Pinpoint the cell where the given text exists, returning its [X, Y] midpoint coordinate. 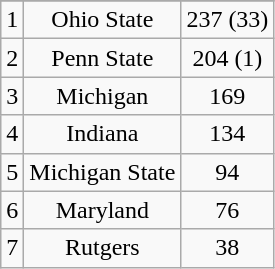
5 [12, 172]
3 [12, 96]
2 [12, 58]
134 [228, 134]
Rutgers [102, 248]
237 (33) [228, 20]
Indiana [102, 134]
Ohio State [102, 20]
169 [228, 96]
204 (1) [228, 58]
1 [12, 20]
Michigan State [102, 172]
38 [228, 248]
76 [228, 210]
Michigan [102, 96]
6 [12, 210]
7 [12, 248]
Penn State [102, 58]
Maryland [102, 210]
94 [228, 172]
4 [12, 134]
